Locate the cell with the specified text and output its (x, y) center coordinate. 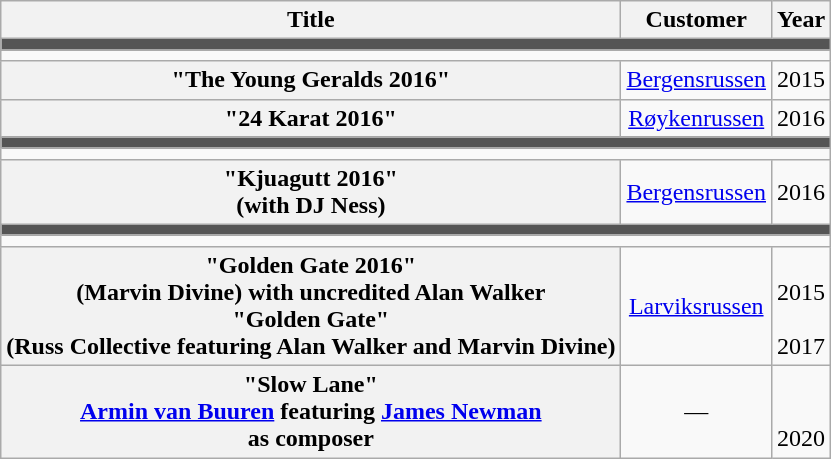
Title (311, 20)
2020 (802, 411)
Røykenrussen (696, 118)
"The Young Geralds 2016" (311, 80)
— (696, 411)
Year (802, 20)
"Golden Gate 2016"(Marvin Divine) with uncredited Alan Walker"Golden Gate"(Russ Collective featuring Alan Walker and Marvin Divine) (311, 306)
"24 Karat 2016" (311, 118)
2015 2017 (802, 306)
"Kjuagutt 2016"(with DJ Ness) (311, 192)
Larviksrussen (696, 306)
"Slow Lane"Armin van Buuren featuring James Newmanas composer (311, 411)
2015 (802, 80)
Customer (696, 20)
